Identify which cell holds the provided text, then report its [x, y] central coordinate. 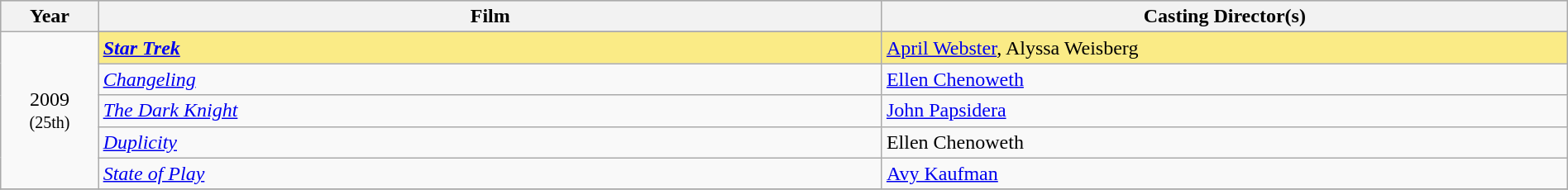
Casting Director(s) [1224, 17]
Changeling [490, 79]
Avy Kaufman [1224, 173]
Star Trek [490, 48]
Year [50, 17]
The Dark Knight [490, 111]
John Papsidera [1224, 111]
April Webster, Alyssa Weisberg [1224, 48]
Duplicity [490, 142]
Film [490, 17]
State of Play [490, 173]
2009(25th) [50, 111]
